Determine the (x, y) coordinate at the center of the cell enclosing the given text.  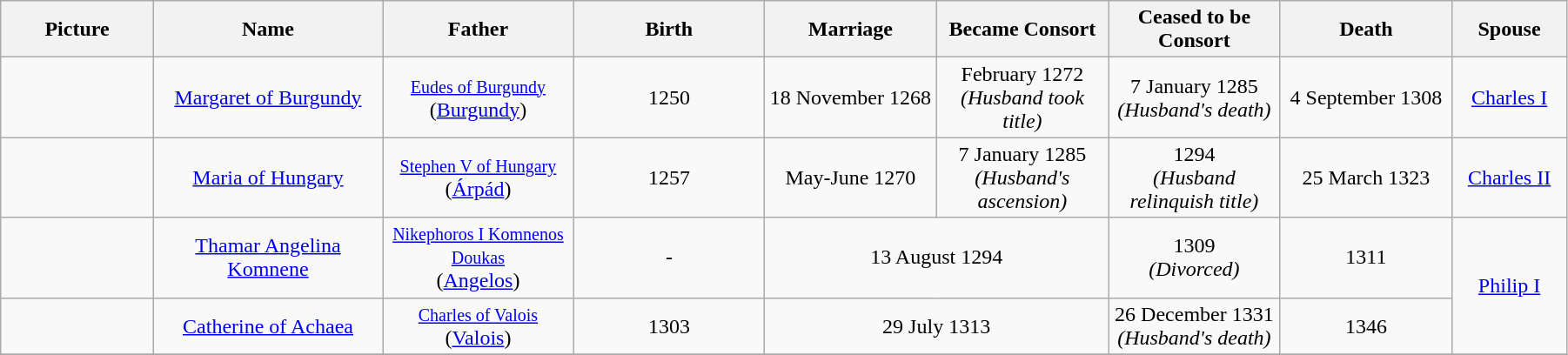
Eudes of Burgundy(Burgundy) (479, 97)
1311 (1366, 258)
Birth (668, 30)
Ceased to be Consort (1195, 30)
4 September 1308 (1366, 97)
Margaret of Burgundy (268, 97)
1250 (668, 97)
1257 (668, 177)
7 January 1285(Husband's ascension) (1022, 177)
Became Consort (1022, 30)
Charles II (1510, 177)
1303 (668, 325)
Name (268, 30)
Stephen V of Hungary(Árpád) (479, 177)
Charles of Valois(Valois) (479, 325)
Maria of Hungary (268, 177)
7 January 1285(Husband's death) (1195, 97)
Father (479, 30)
18 November 1268 (851, 97)
- (668, 258)
25 March 1323 (1366, 177)
1309(Divorced) (1195, 258)
May-June 1270 (851, 177)
Death (1366, 30)
Philip I (1510, 285)
February 1272(Husband took title) (1022, 97)
Charles I (1510, 97)
Marriage (851, 30)
Thamar Angelina Komnene (268, 258)
Nikephoros I Komnenos Doukas(Angelos) (479, 258)
26 December 1331(Husband's death) (1195, 325)
1346 (1366, 325)
Catherine of Achaea (268, 325)
29 July 1313 (936, 325)
13 August 1294 (936, 258)
1294(Husband relinquish title) (1195, 177)
Picture (77, 30)
Spouse (1510, 30)
